Return [x, y] of the center of cell containing provided text 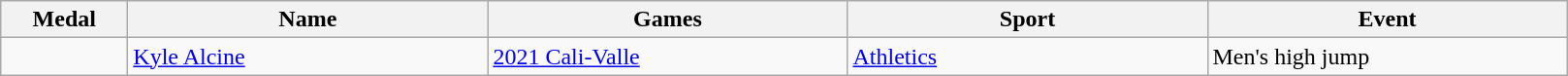
Men's high jump [1387, 57]
Athletics [1028, 57]
Event [1387, 19]
Kyle Alcine [308, 57]
Medal [64, 19]
2021 Cali-Valle [667, 57]
Name [308, 19]
Games [667, 19]
Sport [1028, 19]
